Locate the cell with the specified text and output its (X, Y) center coordinate. 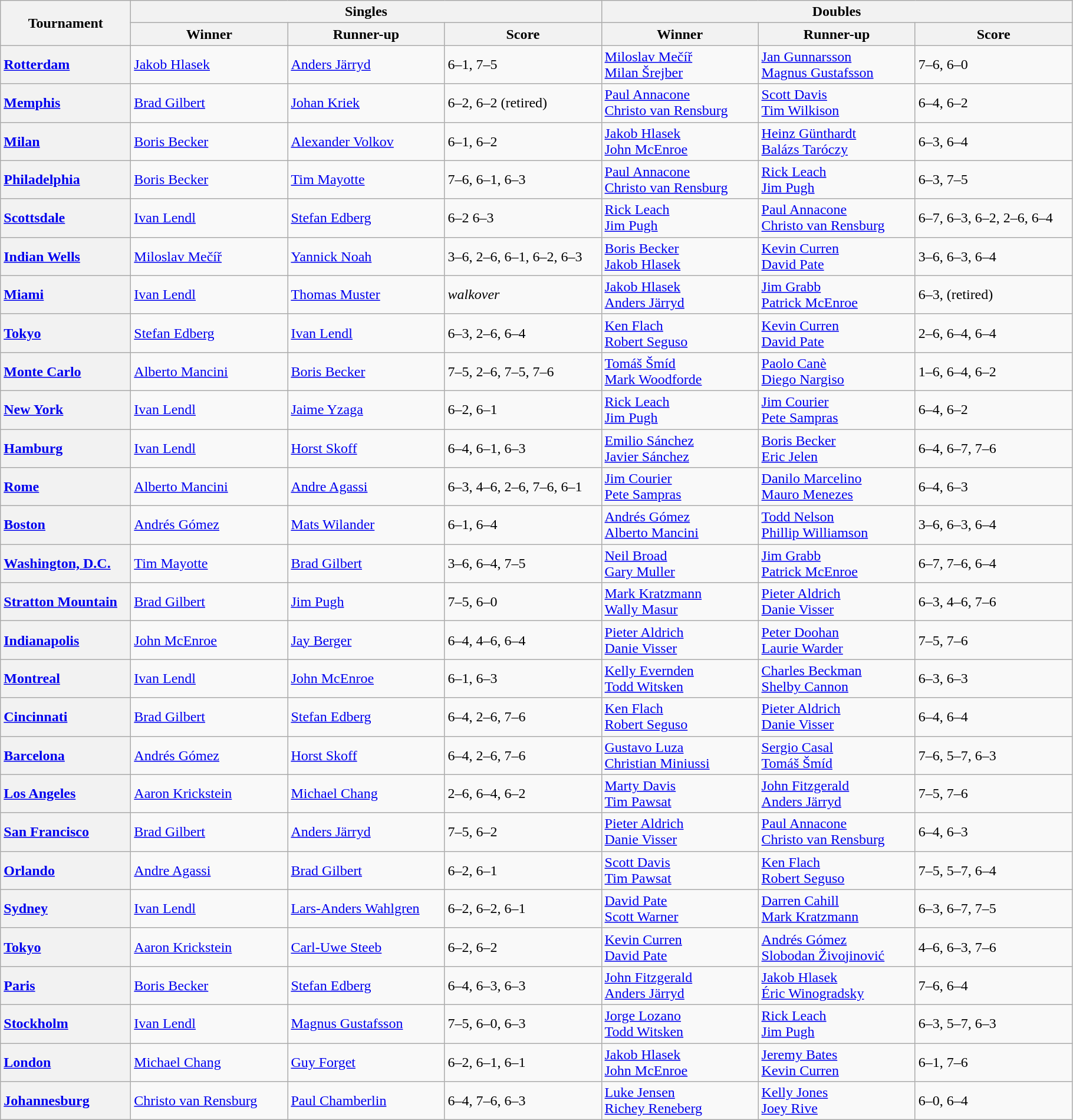
Hamburg (66, 448)
Darren Cahill Mark Kratzmann (837, 908)
Jorge Lozano Todd Witsken (680, 1024)
1–6, 6–4, 6–2 (993, 372)
Cincinnati (66, 717)
Tournament (66, 23)
Mats Wilander (366, 525)
Tomáš Šmíd Mark Woodforde (680, 372)
Jakob Hlasek Éric Winogradsky (837, 985)
Paris (66, 985)
7–6, 6–4 (993, 985)
6–3, 5–7, 6–3 (993, 1024)
London (66, 1062)
6–1, 6–4 (523, 525)
Miami (66, 295)
6–3, 4–6, 7–6 (993, 602)
Christo van Rensburg (209, 1101)
Scottsdale (66, 218)
7–6, 5–7, 6–3 (993, 755)
Lars-Anders Wahlgren (366, 908)
6–7, 7–6, 6–4 (993, 564)
San Francisco (66, 832)
Charles Beckman Shelby Cannon (837, 678)
Rome (66, 487)
New York (66, 409)
Jakob Hlasek Anders Järryd (680, 295)
7–6, 6–1, 6–3 (523, 179)
7–5, 6–2 (523, 832)
Gustavo Luza Christian Miniussi (680, 755)
6–3, 7–5 (993, 179)
7–5, 6–0, 6–3 (523, 1024)
Scott Davis Tim Wilkison (837, 103)
Boris Becker Eric Jelen (837, 448)
6–0, 6–4 (993, 1101)
Monte Carlo (66, 372)
Barcelona (66, 755)
6–1, 7–6 (993, 1062)
6–3, 4–6, 2–6, 7–6, 6–1 (523, 487)
Peter Doohan Laurie Warder (837, 641)
Sydney (66, 908)
6–1, 6–3 (523, 678)
Miloslav Mečíř (209, 256)
Magnus Gustafsson (366, 1024)
6–4, 7–6, 6–3 (523, 1101)
Johan Kriek (366, 103)
3–6, 6–4, 7–5 (523, 564)
Sergio Casal Tomáš Šmíd (837, 755)
Indian Wells (66, 256)
Jay Berger (366, 641)
6–4, 4–6, 6–4 (523, 641)
Scott Davis Tim Pawsat (680, 871)
Paul Chamberlin (366, 1101)
6–7, 6–3, 6–2, 2–6, 6–4 (993, 218)
Kelly Evernden Todd Witsken (680, 678)
6–2, 6–2 (retired) (523, 103)
6–3, 6–4 (993, 142)
7–5, 2–6, 7–5, 7–6 (523, 372)
Neil Broad Gary Muller (680, 564)
2–6, 6–4, 6–4 (993, 333)
Jan Gunnarsson Magnus Gustafsson (837, 65)
Los Angeles (66, 794)
Todd Nelson Phillip Williamson (837, 525)
6–4, 6–1, 6–3 (523, 448)
Jeremy Bates Kevin Curren (837, 1062)
Heinz Günthardt Balázs Taróczy (837, 142)
6–2, 6–2, 6–1 (523, 908)
walkover (523, 295)
Jaime Yzaga (366, 409)
7–6, 6–0 (993, 65)
Jim Pugh (366, 602)
Mark Kratzmann Wally Masur (680, 602)
Marty Davis Tim Pawsat (680, 794)
7–5, 6–0 (523, 602)
6–4, 6–7, 7–6 (993, 448)
Guy Forget (366, 1062)
2–6, 6–4, 6–2 (523, 794)
Johannesburg (66, 1101)
Stratton Mountain (66, 602)
Indianapolis (66, 641)
Emilio Sánchez Javier Sánchez (680, 448)
Washington, D.C. (66, 564)
6–1, 7–5 (523, 65)
6–2 6–3 (523, 218)
David Pate Scott Warner (680, 908)
Luke Jensen Richey Reneberg (680, 1101)
Kelly Jones Joey Rive (837, 1101)
Rotterdam (66, 65)
Jakob Hlasek (209, 65)
Miloslav Mečíř Milan Šrejber (680, 65)
3–6, 2–6, 6–1, 6–2, 6–3 (523, 256)
Boston (66, 525)
6–2, 6–1, 6–1 (523, 1062)
Yannick Noah (366, 256)
Andrés Gómez Alberto Mancini (680, 525)
Carl-Uwe Steeb (366, 947)
Memphis (66, 103)
Andrés Gómez Slobodan Živojinović (837, 947)
Milan (66, 142)
7–5, 5–7, 6–4 (993, 871)
Singles (366, 12)
Paolo Canè Diego Nargiso (837, 372)
Doubles (837, 12)
Danilo Marcelino Mauro Menezes (837, 487)
Orlando (66, 871)
Thomas Muster (366, 295)
6–3, 6–7, 7–5 (993, 908)
Boris Becker Jakob Hlasek (680, 256)
6–3, 2–6, 6–4 (523, 333)
6–3, 6–3 (993, 678)
6–3, (retired) (993, 295)
6–4, 6–4 (993, 717)
Montreal (66, 678)
6–4, 6–3, 6–3 (523, 985)
6–1, 6–2 (523, 142)
Alexander Volkov (366, 142)
Stockholm (66, 1024)
4–6, 6–3, 7–6 (993, 947)
6–2, 6–2 (523, 947)
Philadelphia (66, 179)
